Extract the (X, Y) coordinate from the center of the cell holding the provided text.  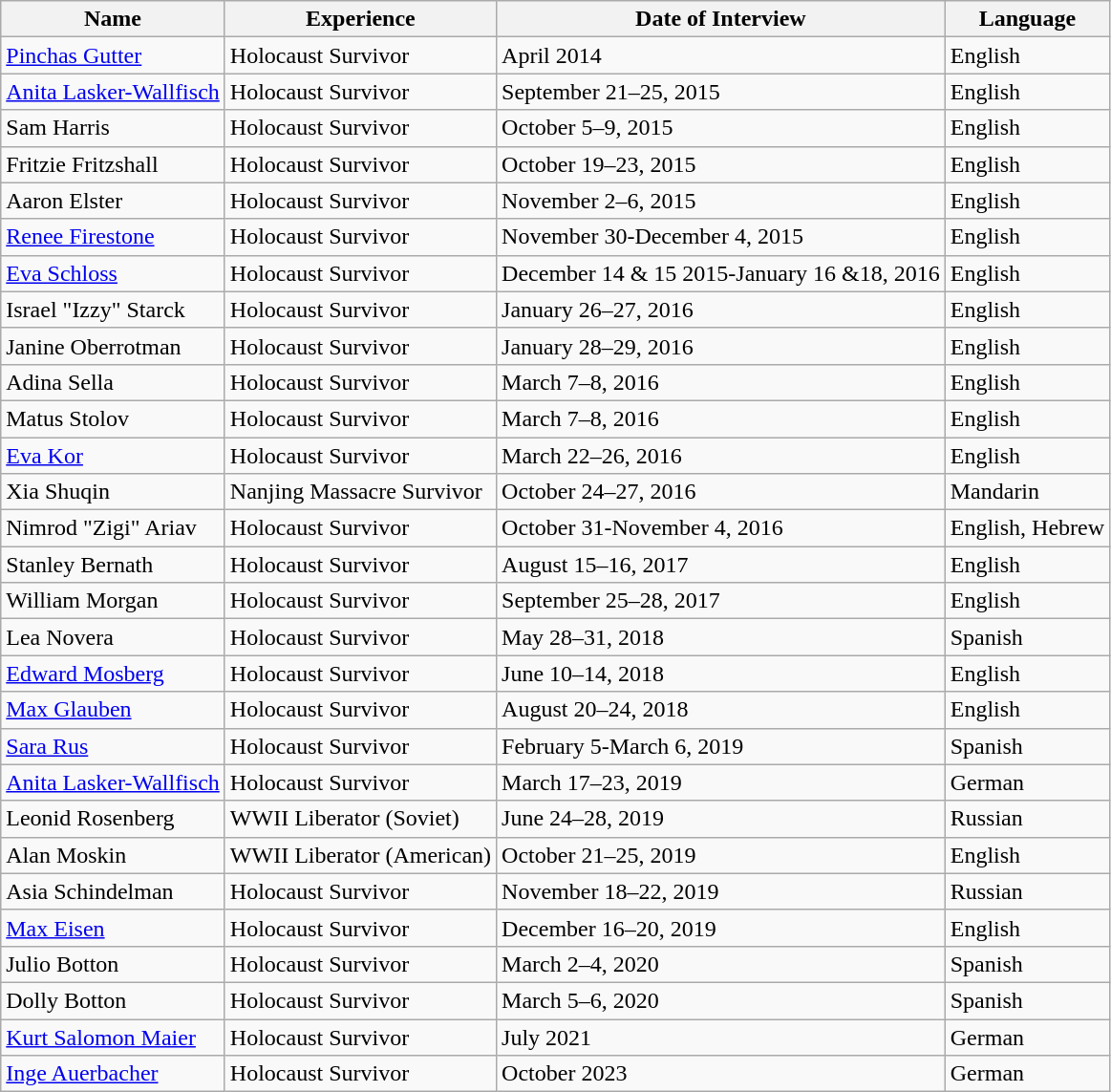
June 24–28, 2019 (721, 819)
December 14 & 15 2015-January 16 &18, 2016 (721, 273)
November 30-December 4, 2015 (721, 237)
March 5–6, 2020 (721, 1000)
September 25–28, 2017 (721, 601)
Max Eisen (113, 928)
English, Hebrew (1027, 528)
Eva Schloss (113, 273)
November 2–6, 2015 (721, 201)
Sara Rus (113, 746)
Xia Shuqin (113, 492)
Inge Auerbacher (113, 1074)
Edward Mosberg (113, 674)
WWII Liberator (American) (360, 855)
Language (1027, 19)
Nimrod "Zigi" Ariav (113, 528)
Alan Moskin (113, 855)
Israel "Izzy" Starck (113, 310)
January 26–27, 2016 (721, 310)
Mandarin (1027, 492)
Date of Interview (721, 19)
November 18–22, 2019 (721, 891)
Dolly Botton (113, 1000)
Pinchas Gutter (113, 55)
Julio Botton (113, 964)
March 17–23, 2019 (721, 782)
Nanjing Massacre Survivor (360, 492)
October 21–25, 2019 (721, 855)
October 19–23, 2015 (721, 164)
Aaron Elster (113, 201)
October 2023 (721, 1074)
September 21–25, 2015 (721, 92)
March 2–4, 2020 (721, 964)
Janine Oberrotman (113, 346)
Kurt Salomon Maier (113, 1037)
March 22–26, 2016 (721, 456)
Renee Firestone (113, 237)
Leonid Rosenberg (113, 819)
Sam Harris (113, 128)
May 28–31, 2018 (721, 637)
WWII Liberator (Soviet) (360, 819)
Matus Stolov (113, 418)
Max Glauben (113, 710)
December 16–20, 2019 (721, 928)
August 20–24, 2018 (721, 710)
August 15–16, 2017 (721, 565)
Stanley Bernath (113, 565)
June 10–14, 2018 (721, 674)
October 31-November 4, 2016 (721, 528)
Eva Kor (113, 456)
William Morgan (113, 601)
January 28–29, 2016 (721, 346)
July 2021 (721, 1037)
October 24–27, 2016 (721, 492)
February 5-March 6, 2019 (721, 746)
October 5–9, 2015 (721, 128)
Fritzie Fritzshall (113, 164)
April 2014 (721, 55)
Asia Schindelman (113, 891)
Adina Sella (113, 382)
Experience (360, 19)
Name (113, 19)
Lea Novera (113, 637)
